Return the (X, Y) coordinate for the center point of the cell that contains the specified text.  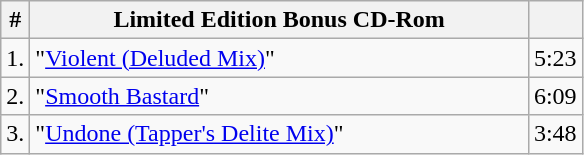
6:09 (555, 96)
5:23 (555, 58)
# (16, 20)
"Violent (Deluded Mix)" (280, 58)
3. (16, 134)
"Undone (Tapper's Delite Mix)" (280, 134)
1. (16, 58)
2. (16, 96)
3:48 (555, 134)
"Smooth Bastard" (280, 96)
Limited Edition Bonus CD-Rom (280, 20)
